Pinpoint the cell where the given text exists, returning its [x, y] midpoint coordinate. 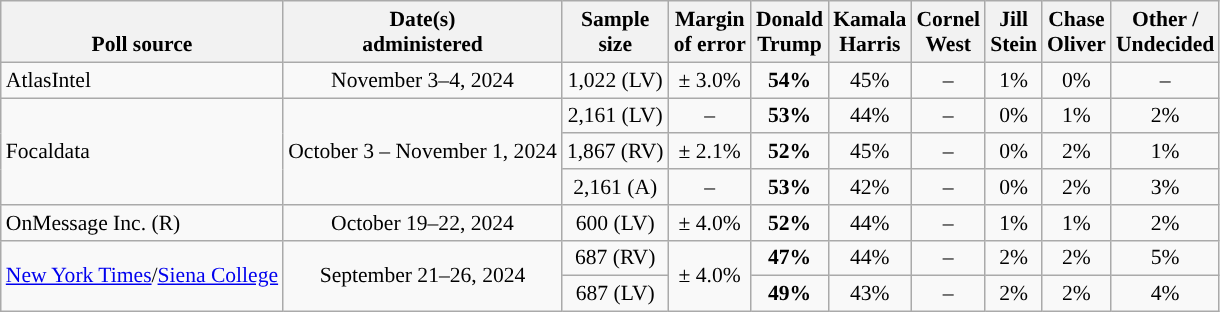
600 (LV) [616, 223]
Other /Undecided [1165, 32]
New York Times/Siena College [142, 276]
OnMessage Inc. (R) [142, 223]
4% [1165, 294]
October 19–22, 2024 [422, 223]
687 (RV) [616, 258]
DonaldTrump [790, 32]
47% [790, 258]
54% [790, 80]
September 21–26, 2024 [422, 276]
± 2.1% [710, 152]
KamalaHarris [870, 32]
42% [870, 187]
Samplesize [616, 32]
AtlasIntel [142, 80]
1,022 (LV) [616, 80]
ChaseOliver [1076, 32]
43% [870, 294]
2,161 (A) [616, 187]
November 3–4, 2024 [422, 80]
± 3.0% [710, 80]
Poll source [142, 32]
5% [1165, 258]
1,867 (RV) [616, 152]
2,161 (LV) [616, 116]
CornelWest [948, 32]
October 3 – November 1, 2024 [422, 152]
Marginof error [710, 32]
687 (LV) [616, 294]
3% [1165, 187]
49% [790, 294]
Focaldata [142, 152]
JillStein [1014, 32]
Date(s)administered [422, 32]
